For the text-containing cell, return its midpoint in [x, y] coordinate format. 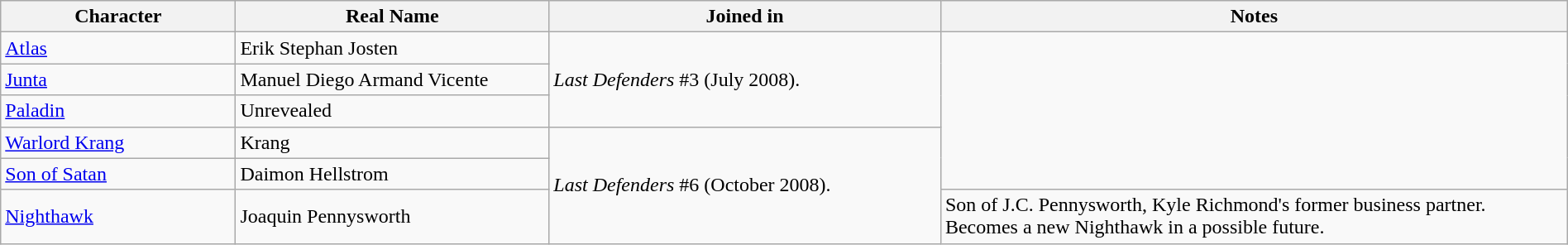
Warlord Krang [118, 142]
Notes [1254, 17]
Paladin [118, 111]
Nighthawk [118, 217]
Manuel Diego Armand Vicente [392, 79]
Erik Stephan Josten [392, 48]
Daimon Hellstrom [392, 174]
Character [118, 17]
Unrevealed [392, 111]
Joaquin Pennysworth [392, 217]
Atlas [118, 48]
Son of Satan [118, 174]
Last Defenders #6 (October 2008). [745, 185]
Son of J.C. Pennysworth, Kyle Richmond's former business partner. Becomes a new Nighthawk in a possible future. [1254, 217]
Joined in [745, 17]
Real Name [392, 17]
Last Defenders #3 (July 2008). [745, 79]
Krang [392, 142]
Junta [118, 79]
